Output the [X, Y] coordinate of the center of the cell containing the given text.  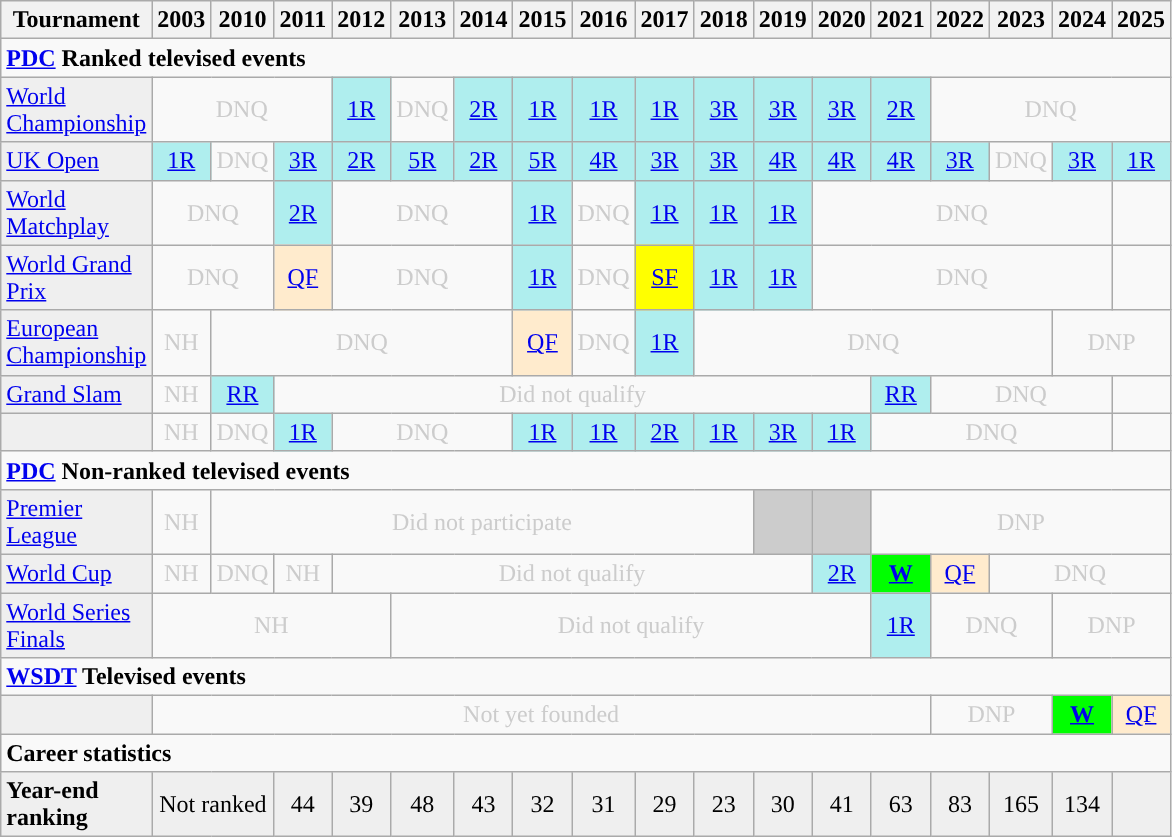
SF [664, 278]
2013 [422, 20]
44 [303, 804]
World Championship [76, 110]
23 [724, 804]
Tournament [76, 20]
2011 [303, 20]
World Matchplay [76, 212]
World Grand Prix [76, 278]
2018 [724, 20]
Not yet founded [542, 715]
63 [900, 804]
PDC Ranked televised events [586, 58]
PDC Non-ranked televised events [586, 470]
2020 [842, 20]
Did not participate [482, 522]
WSDT Televised events [586, 677]
41 [842, 804]
2003 [182, 20]
2019 [782, 20]
World Cup [76, 573]
Not ranked [213, 804]
2024 [1082, 20]
2016 [604, 20]
30 [782, 804]
2021 [900, 20]
29 [664, 804]
Career statistics [586, 753]
2012 [362, 20]
83 [960, 804]
165 [1020, 804]
2023 [1020, 20]
2014 [484, 20]
2022 [960, 20]
2010 [242, 20]
Premier League [76, 522]
48 [422, 804]
Year-end ranking [76, 804]
2017 [664, 20]
UK Open [76, 161]
43 [484, 804]
31 [604, 804]
Grand Slam [76, 394]
134 [1082, 804]
World Series Finals [76, 624]
European Championship [76, 342]
32 [542, 804]
2025 [1142, 20]
39 [362, 804]
2015 [542, 20]
